Find where the given text appears and provide that cell's center as [X, Y] coordinate. 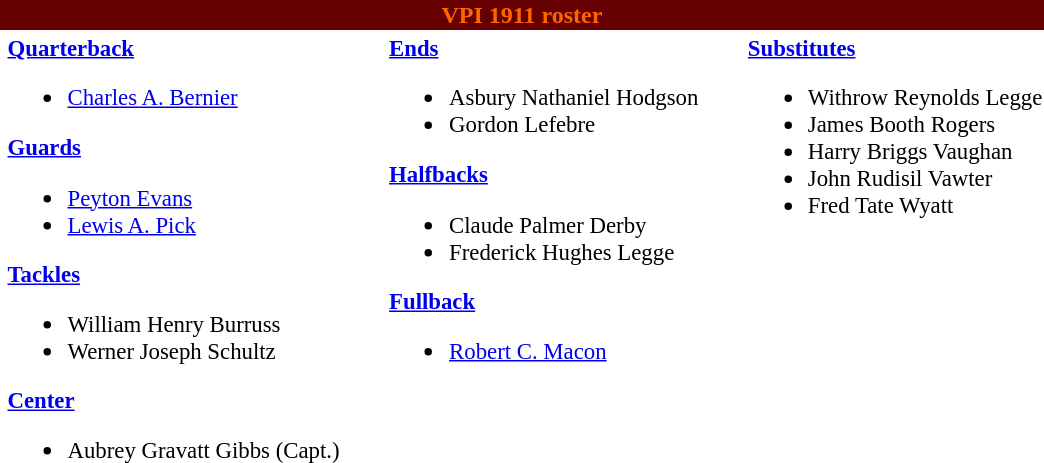
VPI 1911 roster [522, 15]
